Pinpoint the cell where the given text exists, returning its [X, Y] midpoint coordinate. 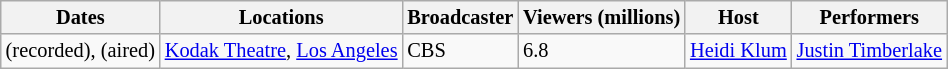
Viewers (millions) [602, 17]
Host [738, 17]
Broadcaster [460, 17]
CBS [460, 51]
Justin Timberlake [870, 51]
6.8 [602, 51]
Locations [282, 17]
(recorded), (aired) [80, 51]
Kodak Theatre, Los Angeles [282, 51]
Heidi Klum [738, 51]
Performers [870, 17]
Dates [80, 17]
